Determine the [x, y] coordinate at the center of the cell enclosing the given text.  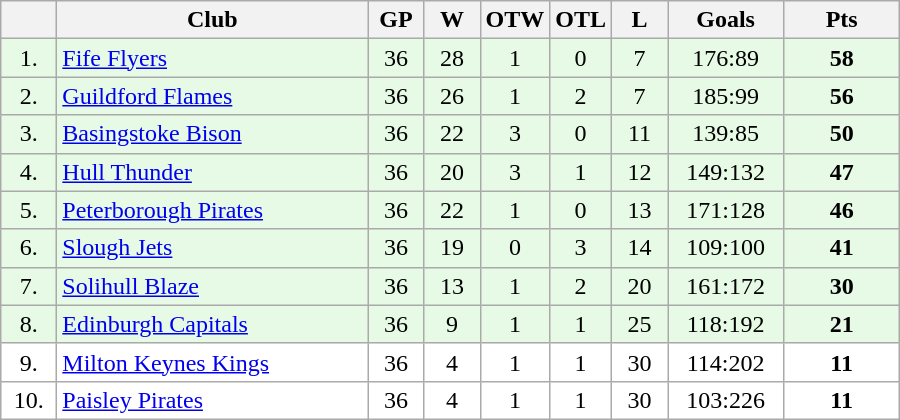
185:99 [726, 96]
Peterborough Pirates [212, 210]
41 [842, 248]
47 [842, 172]
GP [396, 20]
103:226 [726, 400]
9. [29, 362]
Slough Jets [212, 248]
W [452, 20]
58 [842, 58]
8. [29, 324]
L [640, 20]
7. [29, 286]
176:89 [726, 58]
6. [29, 248]
Pts [842, 20]
Paisley Pirates [212, 400]
2. [29, 96]
21 [842, 324]
Guildford Flames [212, 96]
114:202 [726, 362]
118:192 [726, 324]
10. [29, 400]
26 [452, 96]
19 [452, 248]
Milton Keynes Kings [212, 362]
OTW [515, 20]
28 [452, 58]
161:172 [726, 286]
109:100 [726, 248]
Solihull Blaze [212, 286]
14 [640, 248]
5. [29, 210]
12 [640, 172]
56 [842, 96]
Fife Flyers [212, 58]
Club [212, 20]
9 [452, 324]
149:132 [726, 172]
25 [640, 324]
4. [29, 172]
1. [29, 58]
Hull Thunder [212, 172]
Edinburgh Capitals [212, 324]
139:85 [726, 134]
OTL [581, 20]
3. [29, 134]
171:128 [726, 210]
46 [842, 210]
Goals [726, 20]
50 [842, 134]
Basingstoke Bison [212, 134]
